For the text-containing cell, return its midpoint in (x, y) coordinate format. 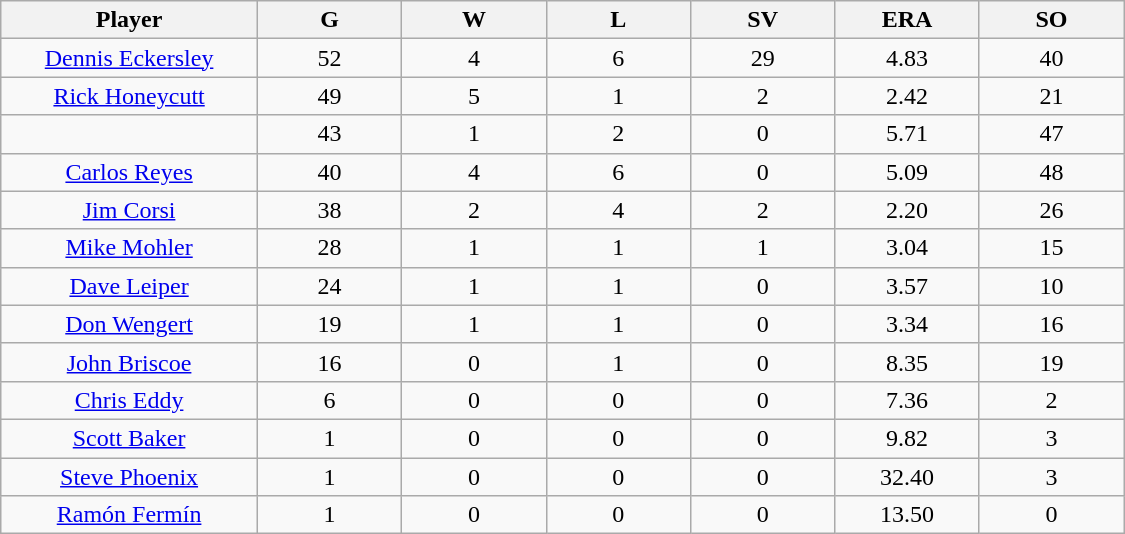
John Briscoe (130, 362)
5.09 (907, 172)
7.36 (907, 400)
15 (1051, 248)
47 (1051, 134)
52 (329, 58)
Rick Honeycutt (130, 96)
48 (1051, 172)
5.71 (907, 134)
Player (130, 20)
Chris Eddy (130, 400)
W (474, 20)
29 (763, 58)
SV (763, 20)
Jim Corsi (130, 210)
43 (329, 134)
L (618, 20)
Ramón Fermín (130, 515)
3.57 (907, 286)
3.04 (907, 248)
4.83 (907, 58)
24 (329, 286)
21 (1051, 96)
10 (1051, 286)
2.20 (907, 210)
Dennis Eckersley (130, 58)
Steve Phoenix (130, 477)
32.40 (907, 477)
Mike Mohler (130, 248)
2.42 (907, 96)
Scott Baker (130, 438)
G (329, 20)
Don Wengert (130, 324)
ERA (907, 20)
38 (329, 210)
28 (329, 248)
SO (1051, 20)
5 (474, 96)
9.82 (907, 438)
49 (329, 96)
13.50 (907, 515)
8.35 (907, 362)
26 (1051, 210)
3.34 (907, 324)
Carlos Reyes (130, 172)
Dave Leiper (130, 286)
